Return [x, y] of the center of cell containing provided text 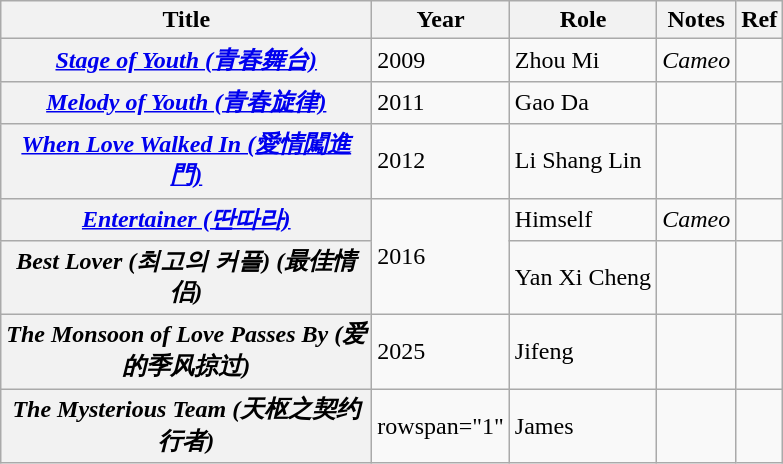
2011 [441, 102]
Himself [582, 220]
2012 [441, 161]
Entertainer (딴따라) [186, 220]
Gao Da [582, 102]
Jifeng [582, 352]
James [582, 426]
Melody of Youth (青春旋律) [186, 102]
2025 [441, 352]
Title [186, 20]
2016 [441, 256]
Year [441, 20]
Role [582, 20]
Stage of Youth (青春舞台) [186, 60]
The Monsoon of Love Passes By (爱的季风掠过) [186, 352]
Notes [696, 20]
When Love Walked In (愛情闖進門) [186, 161]
rowspan="1" [441, 426]
2009 [441, 60]
Yan Xi Cheng [582, 278]
Ref [760, 20]
The Mysterious Team (天枢之契约行者) [186, 426]
Li Shang Lin [582, 161]
Zhou Mi [582, 60]
Best Lover (최고의 커플) (最佳情侣) [186, 278]
